Find where the given text appears and provide that cell's center as [x, y] coordinate. 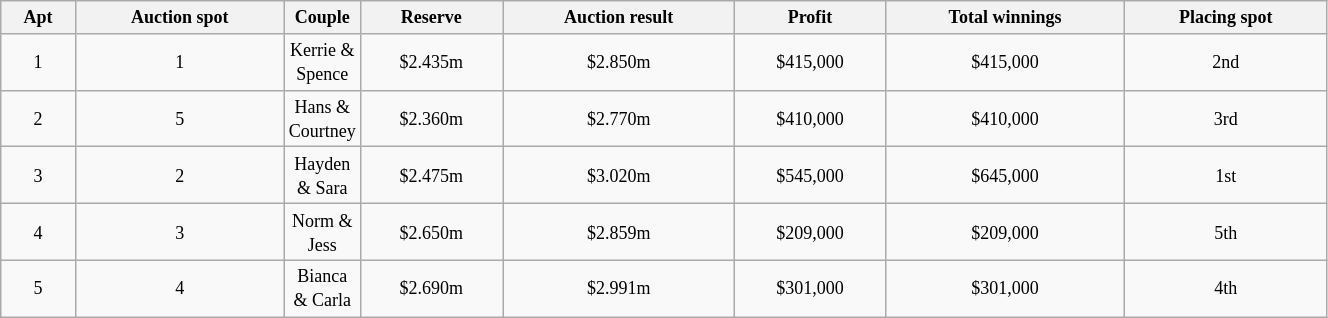
Kerrie & Spence [322, 62]
Hayden & Sara [322, 176]
2nd [1226, 62]
$2.859m [619, 232]
$2.435m [431, 62]
$3.020m [619, 176]
Profit [810, 18]
Total winnings [1005, 18]
Placing spot [1226, 18]
$2.850m [619, 62]
Auction result [619, 18]
Hans & Courtney [322, 118]
Bianca & Carla [322, 288]
$2.360m [431, 118]
$2.650m [431, 232]
1st [1226, 176]
Apt [38, 18]
3rd [1226, 118]
$645,000 [1005, 176]
$2.475m [431, 176]
$2.770m [619, 118]
Auction spot [180, 18]
Norm & Jess [322, 232]
$545,000 [810, 176]
$2.991m [619, 288]
Couple [322, 18]
5th [1226, 232]
$2.690m [431, 288]
Reserve [431, 18]
4th [1226, 288]
